Locate the cell with the specified text and output its [X, Y] center coordinate. 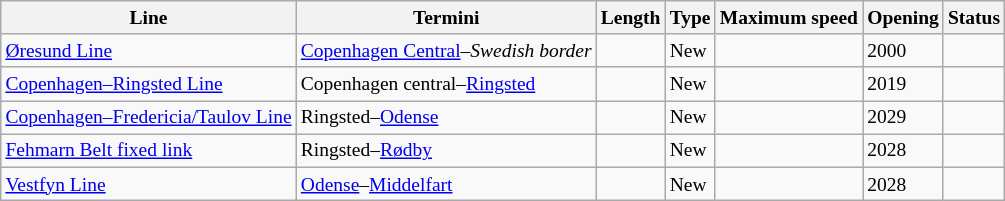
2029 [904, 118]
Type [690, 18]
2019 [904, 84]
Øresund Line [148, 50]
Length [630, 18]
Status [974, 18]
2000 [904, 50]
Line [148, 18]
Copenhagen–Ringsted Line [148, 84]
Fehmarn Belt fixed link [148, 150]
Termini [446, 18]
Ringsted–Rødby [446, 150]
Ringsted–Odense [446, 118]
Copenhagen–Fredericia/Taulov Line [148, 118]
Copenhagen central–Ringsted [446, 84]
Opening [904, 18]
Maximum speed [788, 18]
Vestfyn Line [148, 184]
Copenhagen Central–Swedish border [446, 50]
Odense–Middelfart [446, 184]
